Pinpoint the cell where the given text exists, returning its [x, y] midpoint coordinate. 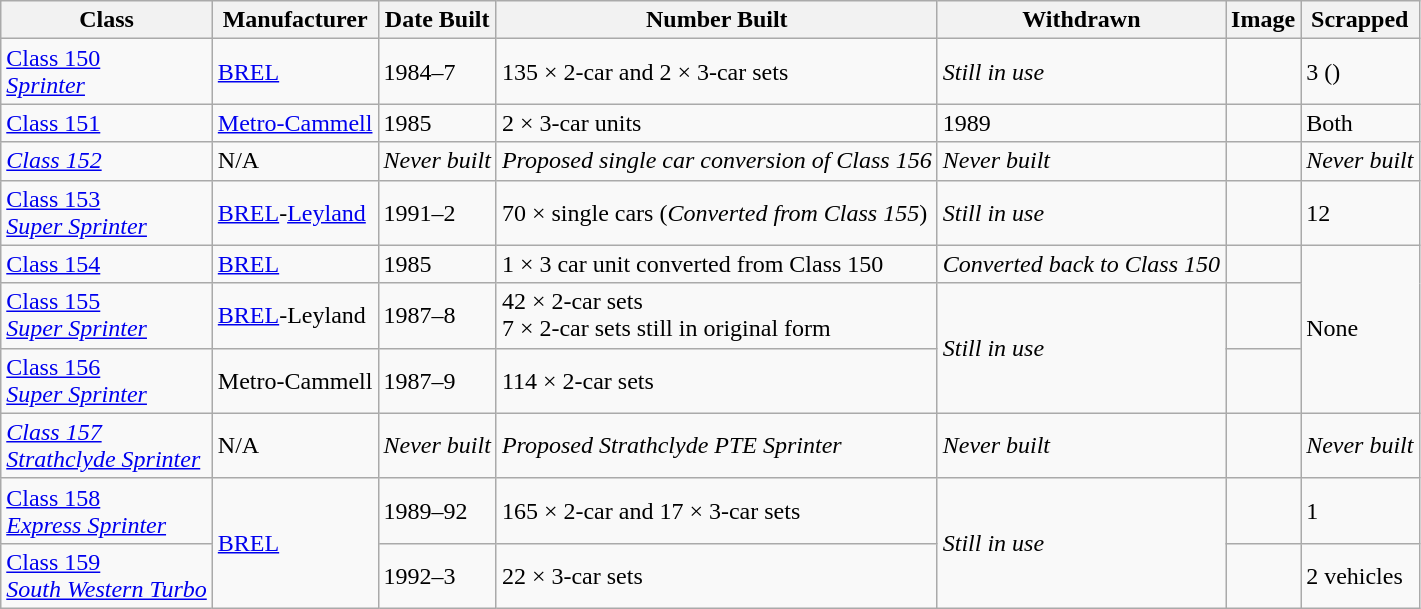
1989 [1081, 123]
1 × 3 car unit converted from Class 150 [716, 264]
Class 157Strathclyde Sprinter [107, 446]
Scrapped [1360, 20]
Proposed Strathclyde PTE Sprinter [716, 446]
114 × 2-car sets [716, 380]
Both [1360, 123]
1992–3 [437, 576]
Number Built [716, 20]
1987–9 [437, 380]
1987–8 [437, 316]
3 () [1360, 72]
Class 159South Western Turbo [107, 576]
165 × 2-car and 17 × 3-car sets [716, 510]
Class 156Super Sprinter [107, 380]
70 × single cars (Converted from Class 155) [716, 212]
Class [107, 20]
1989–92 [437, 510]
Class 158Express Sprinter [107, 510]
Converted back to Class 150 [1081, 264]
42 × 2-car sets7 × 2-car sets still in original form [716, 316]
2 vehicles [1360, 576]
135 × 2-car and 2 × 3-car sets [716, 72]
Manufacturer [295, 20]
Class 150Sprinter [107, 72]
2 × 3-car units [716, 123]
1 [1360, 510]
Class 155Super Sprinter [107, 316]
Class 151 [107, 123]
Class 152 [107, 161]
1991–2 [437, 212]
22 × 3-car sets [716, 576]
None [1360, 329]
12 [1360, 212]
1984–7 [437, 72]
Withdrawn [1081, 20]
Class 153Super Sprinter [107, 212]
Proposed single car conversion of Class 156 [716, 161]
Date Built [437, 20]
Class 154 [107, 264]
Image [1264, 20]
